Search for the cell housing the specified text and yield its [X, Y] center coordinate. 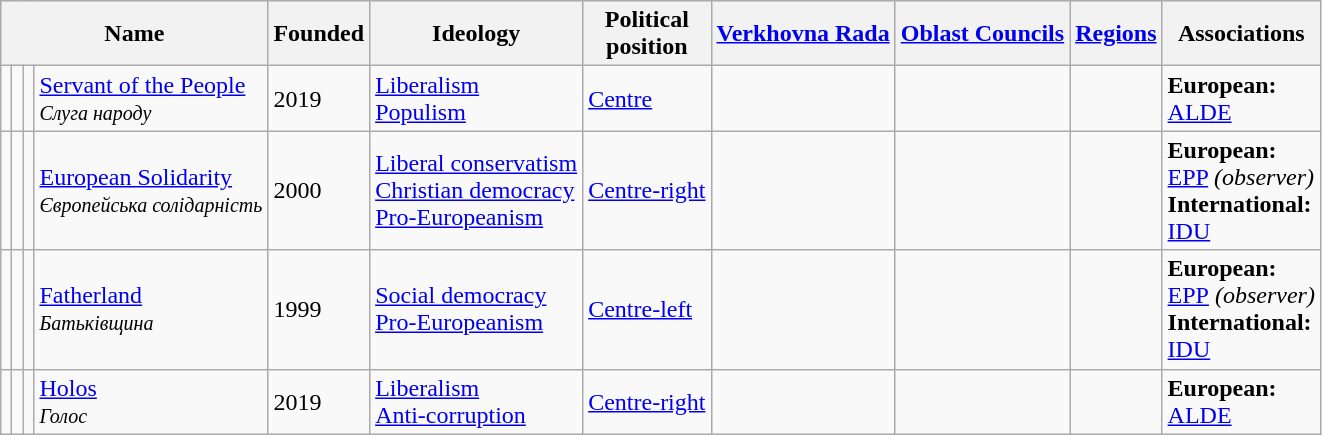
Social democracyPro-Europeanism [476, 310]
FatherlandБатьківщина [151, 310]
HolosГолос [151, 402]
Politicalposition [647, 34]
Centre-left [647, 310]
Verkhovna Rada [803, 34]
LiberalismPopulism [476, 98]
Name [134, 34]
Regions [1116, 34]
LiberalismAnti-corruption [476, 402]
Ideology [476, 34]
Servant of the PeopleСлуга народу [151, 98]
Liberal conservatismChristian democracyPro-Europeanism [476, 190]
Founded [319, 34]
2000 [319, 190]
Oblast Councils [982, 34]
1999 [319, 310]
European SolidarityЄвропейська солідарність [151, 190]
Centre [647, 98]
Associations [1241, 34]
